Search for the cell housing the specified text and yield its [x, y] center coordinate. 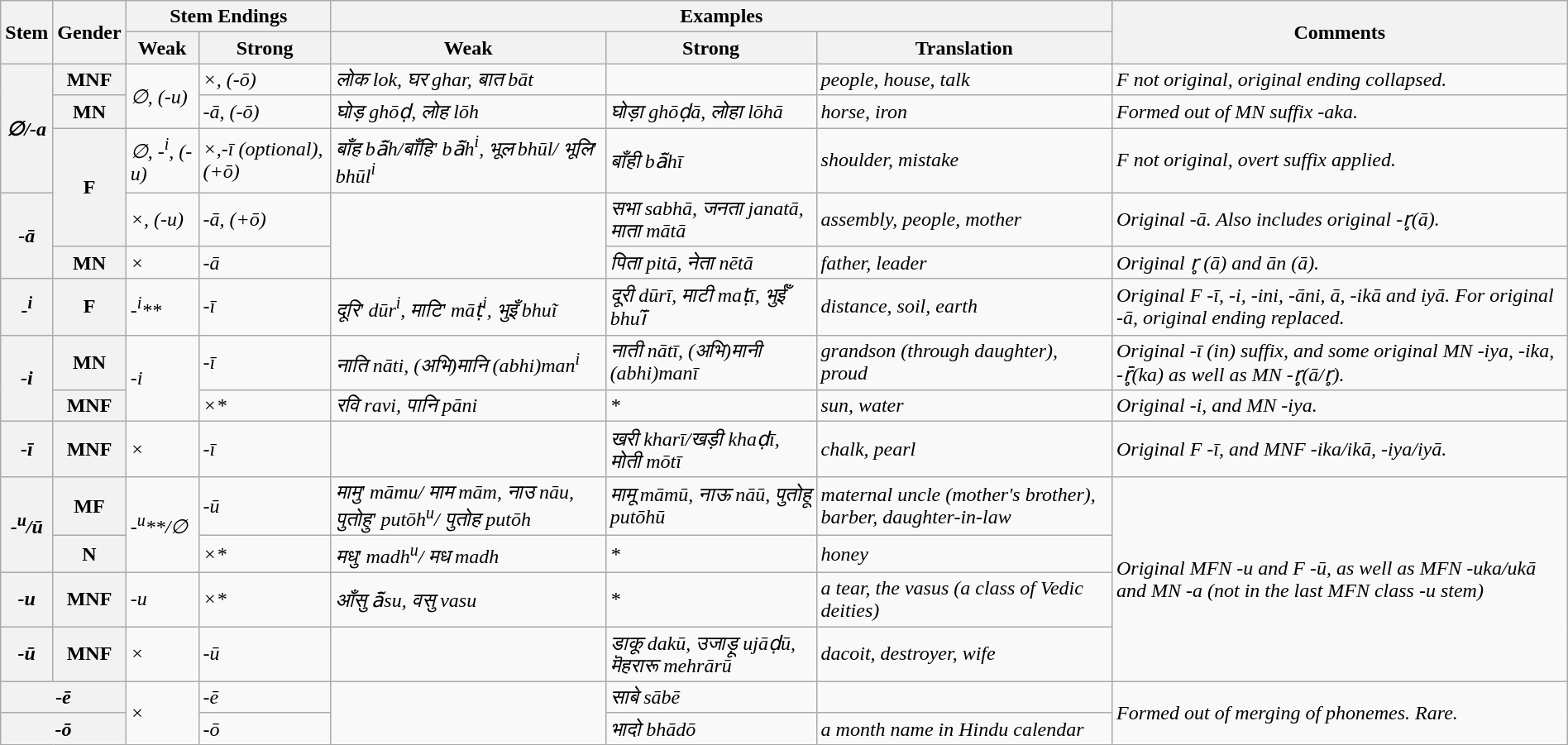
distance, soil, earth [964, 307]
घोड़ा ghōḍā, लोहा lōhā [711, 112]
Original -ā. Also includes original -r̥(ā). [1340, 220]
Original F -ī, and MNF -ika/ikā, -iya/iyā. [1340, 450]
N [89, 554]
×,-ī (optional), (+ō) [265, 160]
पिता pitā, नेता nētā [711, 263]
घोड़ ghōḍ, लोह lōh [468, 112]
साबे sābē [711, 697]
आँसु ā̃su, वसु vasu [468, 600]
chalk, pearl [964, 450]
shoulder, mistake [964, 160]
Comments [1340, 32]
∅/-a [26, 128]
मधु' madhu/ मध madh [468, 554]
मामू māmū, नाऊ nāū, पुतोहू putōhū [711, 506]
बाँह bā̃h/बाँहि' bā̃hi, भूल bhūl/‌ भूलि' bhūli [468, 160]
Original r̥ (ā) and ān (ā). [1340, 263]
a month name in Hindu calendar [964, 728]
दूरी dūrī, माटी maṭī, भुईँ bhuī̃ [711, 307]
Original F -ī, -i, -ini, -āni, ā, -ikā and iyā. For original -ā, original ending replaced. [1340, 307]
sun, water [964, 406]
grandson (through daughter), proud [964, 362]
डाकू dakū, उजाड़ू ujāḍū, मॆहरारू mehrārū [711, 655]
-u/ū [26, 524]
-u**/∅ [162, 524]
×, (-u) [162, 220]
Gender [89, 32]
F not original, original ending collapsed. [1340, 79]
लोक lok, घर ghar, बात bāt [468, 79]
Stem Endings [228, 17]
people, house, talk [964, 79]
बाँही bā̃hī [711, 160]
honey [964, 554]
-ā, (+ō) [265, 220]
-ā, (-ō) [265, 112]
सभा sabhā, जनता janatā, माता mātā [711, 220]
Original -ī (in) suffix, and some original MN -iya, -ika, -r̥̄(ka) as well as MN -r̥(ā/r̥). [1340, 362]
Original -i, and MN -iya. [1340, 406]
assembly, people, mother [964, 220]
Original MFN -u and F -ū, as well as MFN -uka/ukā and MN -a (not in the last MFN class -u stem) [1340, 579]
MF [89, 506]
Translation [964, 48]
दूरि' dūri, माटि' māṭi, भुइँ bhuĩ [468, 307]
×, (-ō) [265, 79]
खरी kharī/खड़ी khaḍī, मोती mōtī [711, 450]
∅, (-u) [162, 96]
नाति nāti, (अभि)मानि (abhi)mani [468, 362]
Stem [26, 32]
a tear, the vasus (a class of Vedic deities) [964, 600]
horse, iron [964, 112]
maternal uncle (mother's brother), barber, daughter-in-law [964, 506]
dacoit, destroyer, wife [964, 655]
Examples [721, 17]
रवि ravi, पानि pāni [468, 406]
F not original, overt suffix applied. [1340, 160]
-i** [162, 307]
Formed out of merging of phonemes. Rare. [1340, 713]
∅, -i, (-u) [162, 160]
Formed out of MN suffix -aka. [1340, 112]
भादो bhādō [711, 728]
नाती nātī, (अभि)मानी (abhi)manī [711, 362]
father, leader [964, 263]
मामु' māmu/ माम mām, नाउ nāu, पुतोहु' putōhu/ पुतोह putōh [468, 506]
